Return [X, Y] of the center of cell containing provided text 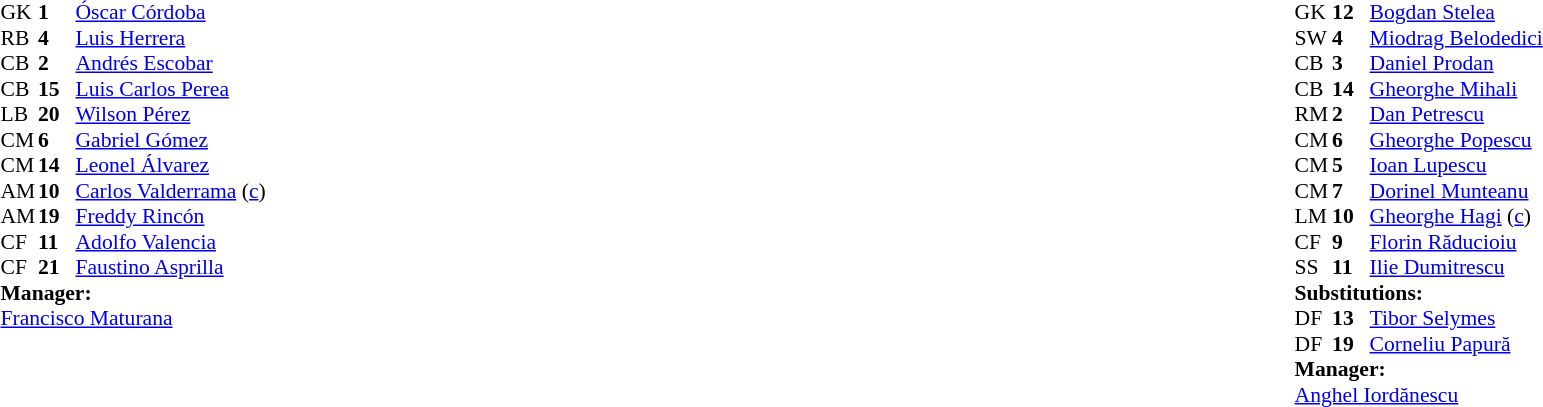
Dorinel Munteanu [1456, 191]
3 [1351, 63]
Wilson Pérez [171, 115]
Corneliu Papură [1456, 344]
1 [57, 13]
Florin Răducioiu [1456, 242]
Miodrag Belodedici [1456, 38]
Adolfo Valencia [171, 242]
Óscar Córdoba [171, 13]
SW [1314, 38]
Substitutions: [1419, 293]
Daniel Prodan [1456, 63]
RM [1314, 115]
Francisco Maturana [132, 319]
15 [57, 89]
Ilie Dumitrescu [1456, 267]
20 [57, 115]
LM [1314, 217]
Faustino Asprilla [171, 267]
Tibor Selymes [1456, 319]
RB [19, 38]
9 [1351, 242]
Gheorghe Hagi (c) [1456, 217]
LB [19, 115]
Bogdan Stelea [1456, 13]
Freddy Rincón [171, 217]
Gabriel Gómez [171, 140]
21 [57, 267]
Gheorghe Mihali [1456, 89]
7 [1351, 191]
12 [1351, 13]
Ioan Lupescu [1456, 165]
Luis Carlos Perea [171, 89]
Andrés Escobar [171, 63]
Leonel Álvarez [171, 165]
SS [1314, 267]
13 [1351, 319]
Carlos Valderrama (c) [171, 191]
Gheorghe Popescu [1456, 140]
5 [1351, 165]
Dan Petrescu [1456, 115]
Luis Herrera [171, 38]
